For the text-containing cell, return its midpoint in (X, Y) coordinate format. 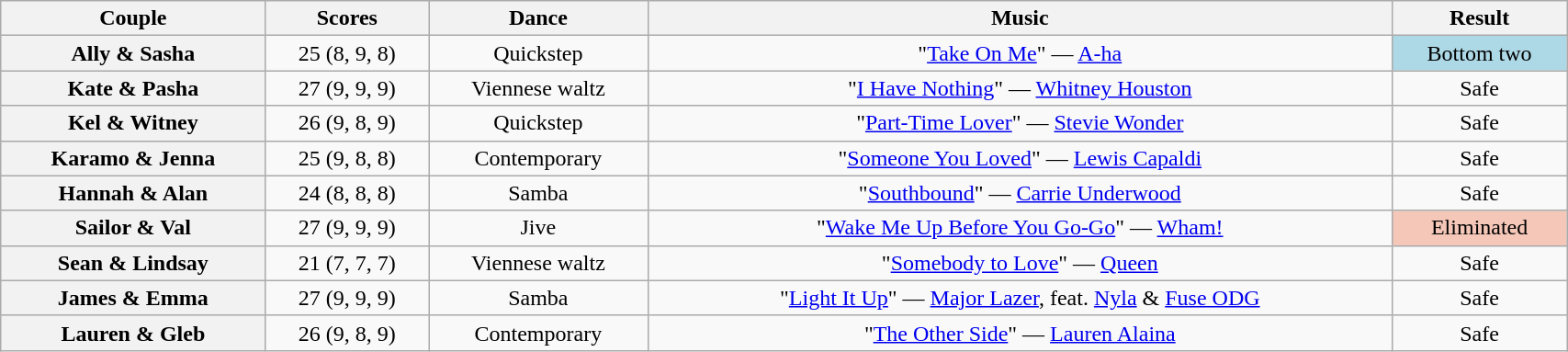
Eliminated (1480, 228)
Kel & Witney (133, 123)
21 (7, 7, 7) (347, 263)
Kate & Pasha (133, 88)
James & Emma (133, 298)
Sean & Lindsay (133, 263)
Karamo & Jenna (133, 158)
Scores (347, 18)
Bottom two (1480, 53)
"I Have Nothing" — Whitney Houston (1020, 88)
"Part-Time Lover" — Stevie Wonder (1020, 123)
25 (8, 9, 8) (347, 53)
Jive (538, 228)
24 (8, 8, 8) (347, 193)
Lauren & Gleb (133, 333)
"The Other Side" — Lauren Alaina (1020, 333)
25 (9, 8, 8) (347, 158)
Couple (133, 18)
Music (1020, 18)
"Somebody to Love" — Queen (1020, 263)
"Southbound" — Carrie Underwood (1020, 193)
Dance (538, 18)
"Someone You Loved" — Lewis Capaldi (1020, 158)
Ally & Sasha (133, 53)
"Wake Me Up Before You Go-Go" — Wham! (1020, 228)
Sailor & Val (133, 228)
Result (1480, 18)
Hannah & Alan (133, 193)
"Take On Me" — A-ha (1020, 53)
"Light It Up" — Major Lazer, feat. Nyla & Fuse ODG (1020, 298)
